From the cell containing the given text, extract its center point as [x, y] coordinate. 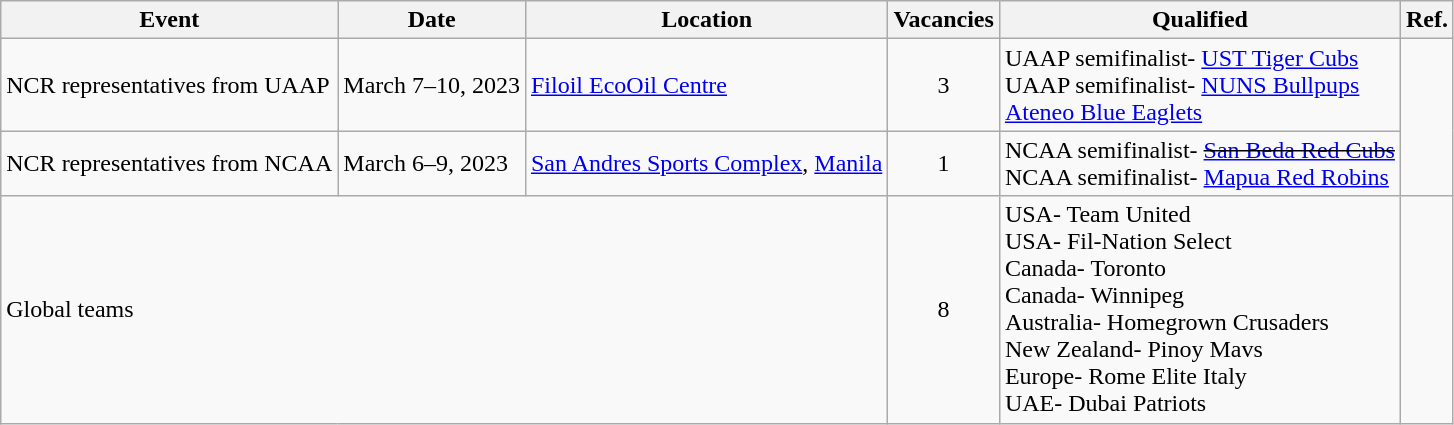
Date [432, 20]
March 7–10, 2023 [432, 85]
UAAP semifinalist- UST Tiger CubsUAAP semifinalist- NUNS BullpupsAteneo Blue Eaglets [1200, 85]
3 [944, 85]
1 [944, 164]
Global teams [444, 310]
March 6–9, 2023 [432, 164]
NCR representatives from UAAP [170, 85]
Location [706, 20]
Filoil EcoOil Centre [706, 85]
Vacancies [944, 20]
NCAA semifinalist- San Beda Red CubsNCAA semifinalist- Mapua Red Robins [1200, 164]
Event [170, 20]
Ref. [1426, 20]
8 [944, 310]
Qualified [1200, 20]
San Andres Sports Complex, Manila [706, 164]
NCR representatives from NCAA [170, 164]
